Scan for the cell matching the given text and deliver its [X, Y] coordinate at center. 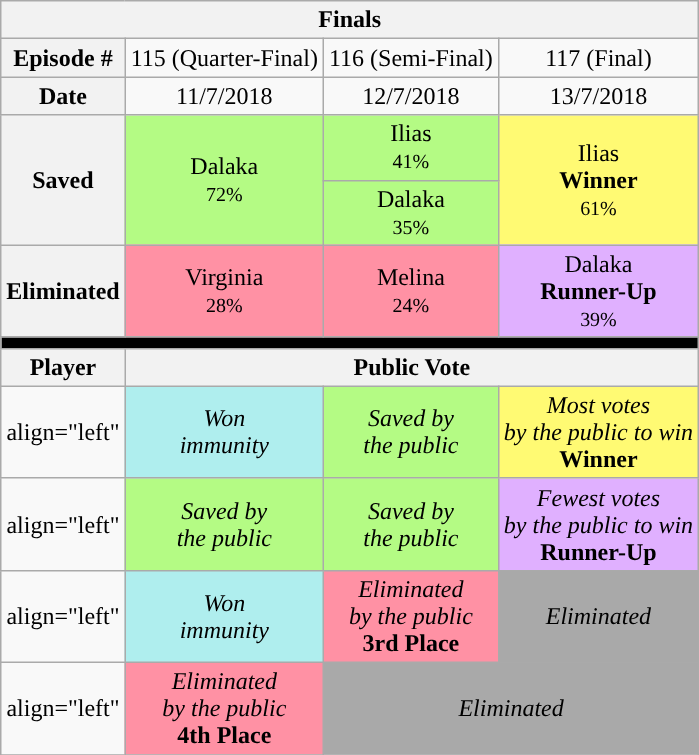
Eliminated by the public 3rd Place [410, 616]
Public Vote [412, 367]
Dalaka 72% [224, 180]
13/7/2018 [598, 96]
Dalaka 35% [410, 212]
117 (Final) [598, 58]
Player [63, 367]
Dalaka Runner-Up39% [598, 291]
Fewest votes by the public to winRunner-Up [598, 524]
Episode # [63, 58]
Melina 24% [410, 291]
Eliminated by the public 4th Place [224, 708]
116 (Semi-Final) [410, 58]
115 (Quarter-Final) [224, 58]
12/7/2018 [410, 96]
Virginia 28% [224, 291]
Ilias 41% [410, 148]
Saved [63, 180]
Most votes by the public to winWinner [598, 432]
Date [63, 96]
11/7/2018 [224, 96]
Finals [350, 20]
Ilias Winner 61% [598, 180]
